Capture the cell that displays the provided text and extract its (X, Y) central coordinate. 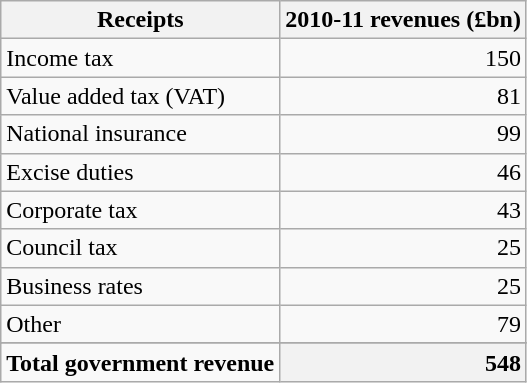
Council tax (140, 248)
2010-11 revenues (£bn) (404, 20)
Receipts (140, 20)
79 (404, 324)
548 (404, 362)
National insurance (140, 134)
43 (404, 210)
Total government revenue (140, 362)
Excise duties (140, 172)
81 (404, 96)
Corporate tax (140, 210)
Value added tax (VAT) (140, 96)
Other (140, 324)
Income tax (140, 58)
99 (404, 134)
150 (404, 58)
46 (404, 172)
Business rates (140, 286)
